Extract the (x, y) coordinate from the center of the cell holding the provided text.  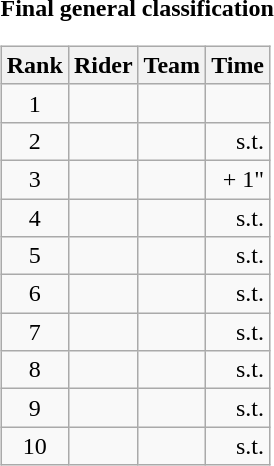
1 (34, 103)
10 (34, 446)
6 (34, 294)
8 (34, 370)
Team (172, 65)
7 (34, 332)
Rider (103, 65)
+ 1" (238, 179)
2 (34, 141)
4 (34, 217)
3 (34, 179)
9 (34, 408)
Rank (34, 65)
Time (238, 65)
5 (34, 256)
